Return [x, y] of the center of cell containing provided text 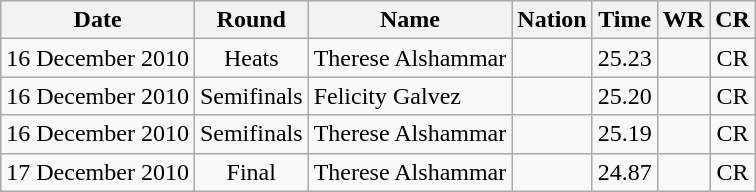
Nation [552, 20]
Time [624, 20]
Name [410, 20]
Round [251, 20]
25.20 [624, 96]
Heats [251, 58]
Date [98, 20]
Final [251, 172]
Felicity Galvez [410, 96]
25.23 [624, 58]
17 December 2010 [98, 172]
25.19 [624, 134]
WR [683, 20]
24.87 [624, 172]
